Locate the cell with the specified text and output its [X, Y] center coordinate. 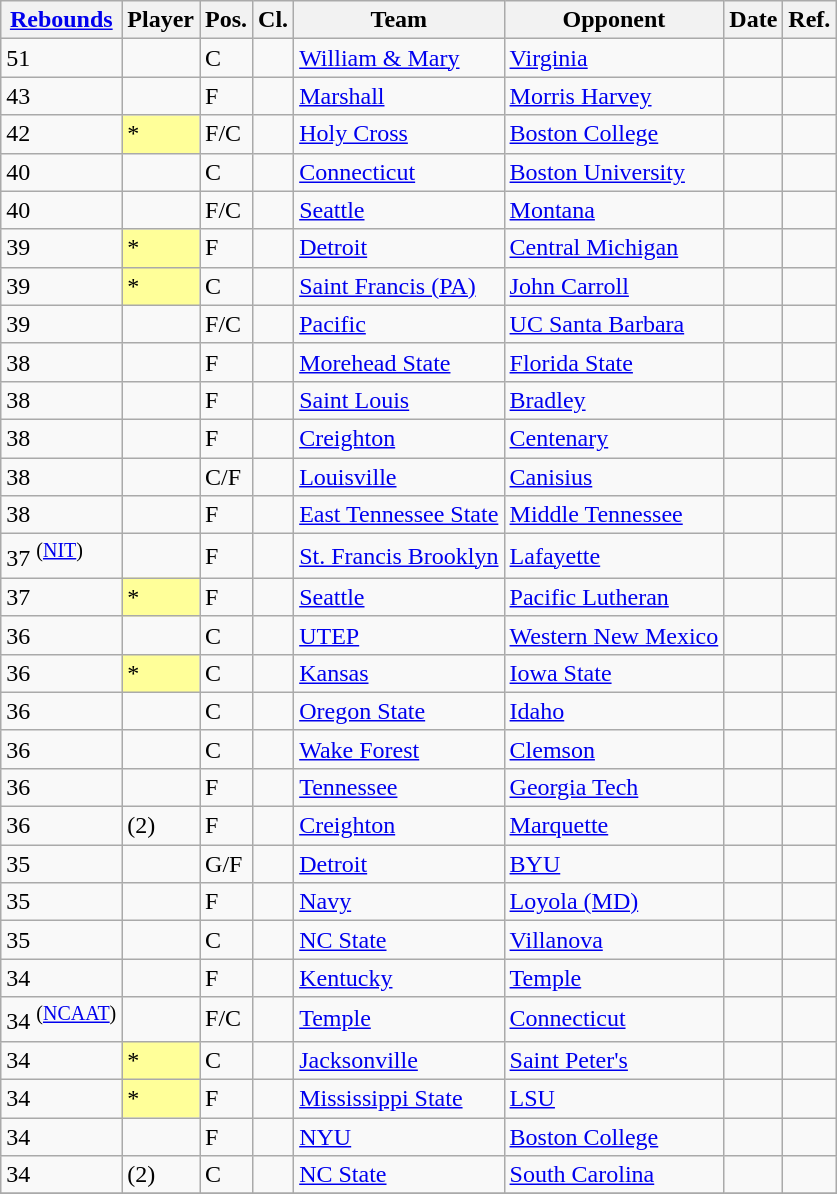
Montana [614, 210]
C/F [226, 477]
Canisius [614, 477]
NYU [399, 1137]
Mississippi State [399, 1098]
Navy [399, 902]
Central Michigan [614, 248]
G/F [226, 864]
St. Francis Brooklyn [399, 556]
South Carolina [614, 1175]
Kansas [399, 673]
Iowa State [614, 673]
Jacksonville [399, 1060]
Rebounds [62, 20]
Kentucky [399, 978]
Loyola (MD) [614, 902]
37 [62, 597]
Cl. [274, 20]
Clemson [614, 749]
Bradley [614, 400]
42 [62, 134]
Team [399, 20]
Pacific Lutheran [614, 597]
Date [754, 20]
UTEP [399, 635]
UC Santa Barbara [614, 324]
43 [62, 96]
BYU [614, 864]
Wake Forest [399, 749]
Saint Peter's [614, 1060]
Villanova [614, 940]
Idaho [614, 711]
Virginia [614, 58]
Marquette [614, 826]
Saint Francis (PA) [399, 286]
John Carroll [614, 286]
William & Mary [399, 58]
Morris Harvey [614, 96]
Florida State [614, 362]
Opponent [614, 20]
51 [62, 58]
Middle Tennessee [614, 515]
East Tennessee State [399, 515]
Morehead State [399, 362]
Holy Cross [399, 134]
Pacific [399, 324]
Louisville [399, 477]
Oregon State [399, 711]
Western New Mexico [614, 635]
Georgia Tech [614, 787]
34 (NCAAT) [62, 1020]
Lafayette [614, 556]
Marshall [399, 96]
Saint Louis [399, 400]
37 (NIT) [62, 556]
Centenary [614, 438]
LSU [614, 1098]
Player [161, 20]
Boston University [614, 172]
Tennessee [399, 787]
Ref. [810, 20]
Pos. [226, 20]
